Locate the cell with the specified text and output its (x, y) center coordinate. 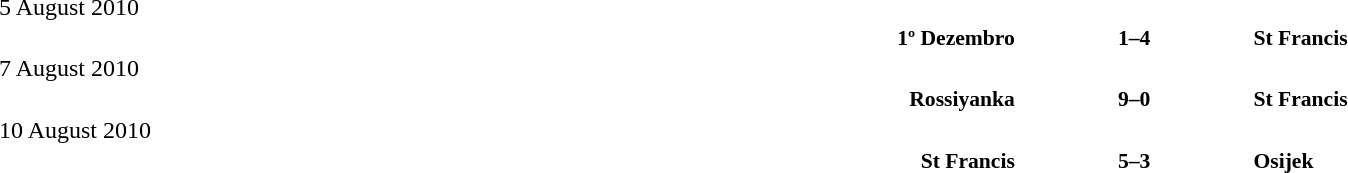
1–4 (1134, 38)
9–0 (1134, 99)
